Pinpoint the cell where the given text exists, returning its (X, Y) midpoint coordinate. 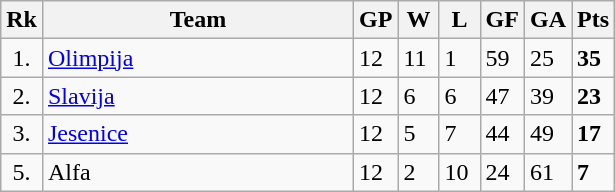
1. (22, 58)
24 (502, 172)
5 (418, 134)
3. (22, 134)
25 (548, 58)
44 (502, 134)
47 (502, 96)
Jesenice (198, 134)
11 (418, 58)
23 (594, 96)
GA (548, 20)
GP (376, 20)
Olimpija (198, 58)
35 (594, 58)
5. (22, 172)
Team (198, 20)
GF (502, 20)
Pts (594, 20)
59 (502, 58)
10 (460, 172)
2 (418, 172)
49 (548, 134)
2. (22, 96)
61 (548, 172)
17 (594, 134)
Slavija (198, 96)
W (418, 20)
L (460, 20)
1 (460, 58)
Rk (22, 20)
Alfa (198, 172)
39 (548, 96)
